Output the (X, Y) coordinate of the center of the cell containing the given text.  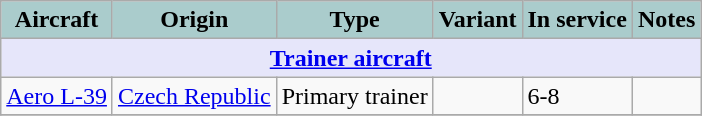
Trainer aircraft (351, 58)
Aero L-39 (57, 96)
Notes (666, 20)
In service (577, 20)
Primary trainer (354, 96)
Czech Republic (194, 96)
Aircraft (57, 20)
6-8 (577, 96)
Type (354, 20)
Origin (194, 20)
Variant (478, 20)
